Pinpoint the cell where the given text exists, returning its [x, y] midpoint coordinate. 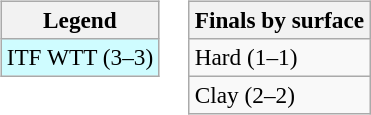
Finals by surface [279, 20]
ITF WTT (3–3) [80, 57]
Hard (1–1) [279, 57]
Clay (2–2) [279, 95]
Legend [80, 20]
